Find where the given text appears and provide that cell's center as [x, y] coordinate. 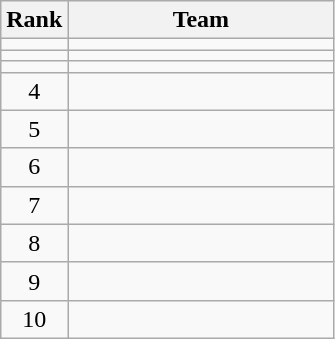
Team [201, 20]
6 [34, 167]
Rank [34, 20]
5 [34, 129]
8 [34, 243]
9 [34, 281]
7 [34, 205]
10 [34, 319]
4 [34, 91]
